Scan for the cell matching the given text and deliver its [x, y] coordinate at center. 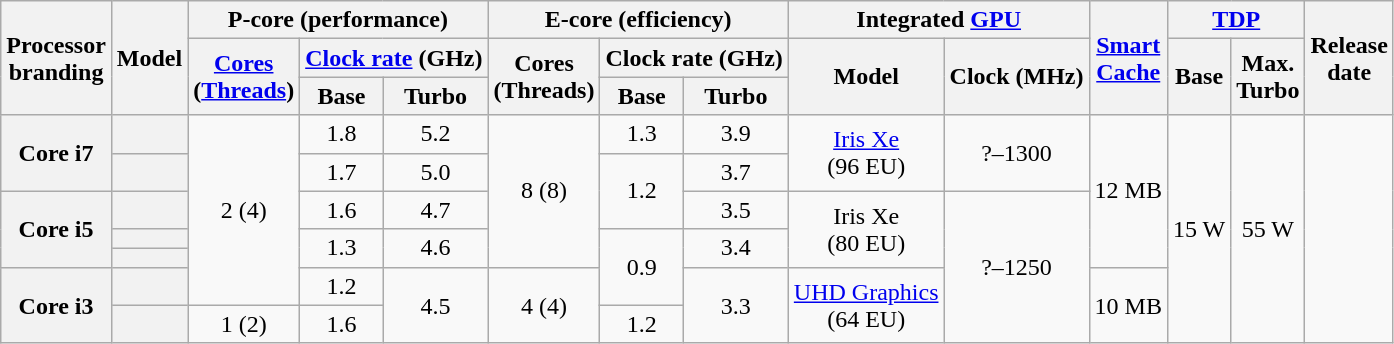
Iris Xe(80 EU) [866, 229]
3.3 [736, 305]
3.5 [736, 210]
?–1250 [1016, 267]
15 W [1198, 229]
Core i3 [56, 305]
1 (2) [244, 324]
SmartCache [1128, 58]
4.5 [436, 305]
12 MB [1128, 191]
Iris Xe(96 EU) [866, 153]
10 MB [1128, 305]
UHD Graphics(64 EU) [866, 305]
1.7 [342, 172]
?–1300 [1016, 153]
TDP [1236, 20]
4 (4) [544, 305]
E-core (efficiency) [638, 20]
3.9 [736, 134]
2 (4) [244, 210]
Processorbranding [56, 58]
5.2 [436, 134]
8 (8) [544, 191]
3.7 [736, 172]
55 W [1268, 229]
1.8 [342, 134]
Integrated GPU [938, 20]
3.4 [736, 248]
4.7 [436, 210]
Core i7 [56, 153]
P-core (performance) [338, 20]
Releasedate [1349, 58]
Clock (MHz) [1016, 77]
Max.Turbo [1268, 77]
0.9 [642, 267]
Core i5 [56, 229]
5.0 [436, 172]
4.6 [436, 248]
